Detect which cell encompasses the target text, then output its [X, Y] center coordinate. 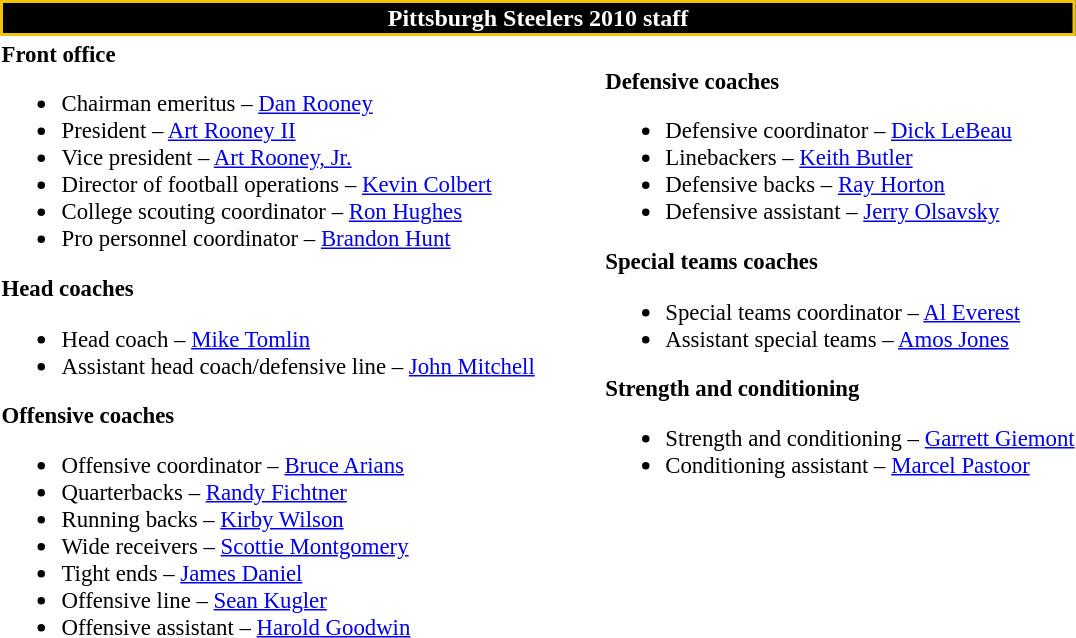
Pittsburgh Steelers 2010 staff [538, 18]
